Locate the cell with the specified text and output its [X, Y] center coordinate. 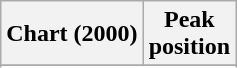
Peakposition [189, 34]
Chart (2000) [72, 34]
